Return the (x, y) coordinate for the center point of the cell that contains the specified text.  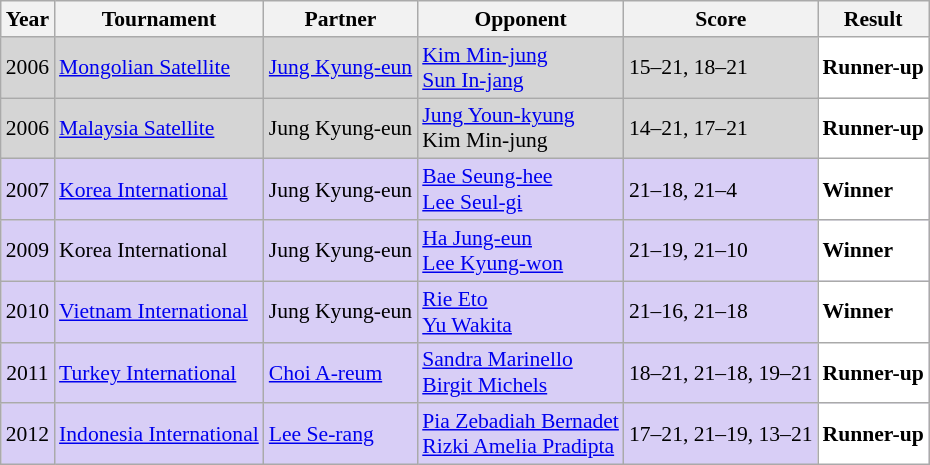
Lee Se-rang (340, 434)
Malaysia Satellite (159, 128)
Bae Seung-hee Lee Seul-gi (520, 190)
2009 (28, 250)
18–21, 21–18, 19–21 (721, 372)
Opponent (520, 19)
Turkey International (159, 372)
Year (28, 19)
Indonesia International (159, 434)
Sandra Marinello Birgit Michels (520, 372)
21–19, 21–10 (721, 250)
21–16, 21–18 (721, 312)
Kim Min-jung Sun In-jang (520, 68)
Partner (340, 19)
2007 (28, 190)
14–21, 17–21 (721, 128)
Pia Zebadiah Bernadet Rizki Amelia Pradipta (520, 434)
21–18, 21–4 (721, 190)
Rie Eto Yu Wakita (520, 312)
Mongolian Satellite (159, 68)
2010 (28, 312)
15–21, 18–21 (721, 68)
2011 (28, 372)
Result (874, 19)
Tournament (159, 19)
Jung Youn-kyung Kim Min-jung (520, 128)
Vietnam International (159, 312)
Score (721, 19)
Ha Jung-eun Lee Kyung-won (520, 250)
17–21, 21–19, 13–21 (721, 434)
2012 (28, 434)
Choi A-reum (340, 372)
